Locate the cell with the specified text and output its (X, Y) center coordinate. 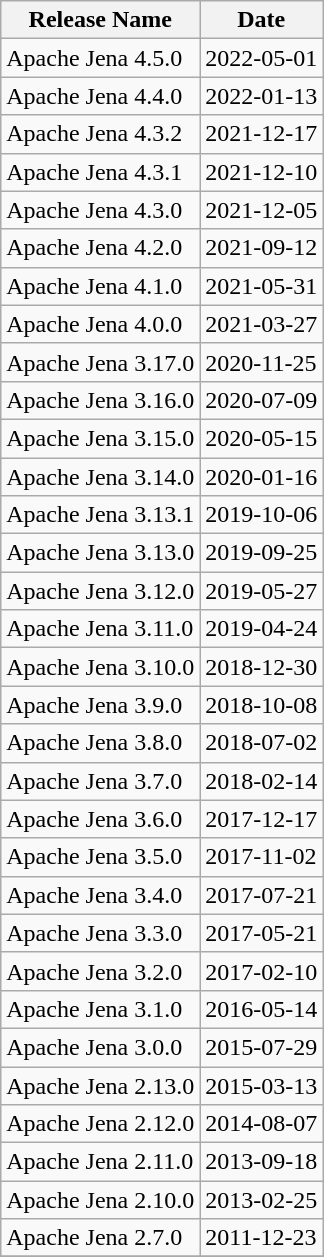
2022-05-01 (262, 58)
Apache Jena 3.2.0 (100, 971)
Apache Jena 4.5.0 (100, 58)
2020-07-09 (262, 400)
Apache Jena 3.10.0 (100, 667)
Date (262, 20)
Apache Jena 4.3.0 (100, 210)
Apache Jena 4.1.0 (100, 286)
Apache Jena 3.15.0 (100, 438)
2021-09-12 (262, 248)
Apache Jena 3.6.0 (100, 819)
2011-12-23 (262, 1238)
2020-01-16 (262, 477)
Apache Jena 3.1.0 (100, 1009)
Apache Jena 3.7.0 (100, 781)
2021-12-17 (262, 134)
Apache Jena 2.13.0 (100, 1085)
2017-12-17 (262, 819)
2019-09-25 (262, 553)
2015-07-29 (262, 1047)
2019-05-27 (262, 591)
2021-03-27 (262, 324)
Apache Jena 3.13.1 (100, 515)
2022-01-13 (262, 96)
2018-10-08 (262, 705)
2018-02-14 (262, 781)
Apache Jena 3.14.0 (100, 477)
2017-11-02 (262, 857)
2021-05-31 (262, 286)
2019-10-06 (262, 515)
Apache Jena 3.9.0 (100, 705)
Apache Jena 3.4.0 (100, 895)
Release Name (100, 20)
2018-12-30 (262, 667)
Apache Jena 3.3.0 (100, 933)
Apache Jena 2.12.0 (100, 1124)
Apache Jena 4.0.0 (100, 324)
2020-11-25 (262, 362)
2018-07-02 (262, 743)
Apache Jena 3.17.0 (100, 362)
Apache Jena 3.11.0 (100, 629)
Apache Jena 4.3.2 (100, 134)
2021-12-10 (262, 172)
Apache Jena 2.10.0 (100, 1200)
2013-02-25 (262, 1200)
Apache Jena 3.0.0 (100, 1047)
Apache Jena 3.13.0 (100, 553)
Apache Jena 3.16.0 (100, 400)
Apache Jena 2.7.0 (100, 1238)
Apache Jena 3.5.0 (100, 857)
Apache Jena 3.8.0 (100, 743)
Apache Jena 3.12.0 (100, 591)
Apache Jena 2.11.0 (100, 1162)
2017-02-10 (262, 971)
2017-05-21 (262, 933)
Apache Jena 4.2.0 (100, 248)
2013-09-18 (262, 1162)
2014-08-07 (262, 1124)
2017-07-21 (262, 895)
Apache Jena 4.3.1 (100, 172)
2020-05-15 (262, 438)
Apache Jena 4.4.0 (100, 96)
2016-05-14 (262, 1009)
2015-03-13 (262, 1085)
2021-12-05 (262, 210)
2019-04-24 (262, 629)
